Find where the given text appears and provide that cell's center as (X, Y) coordinate. 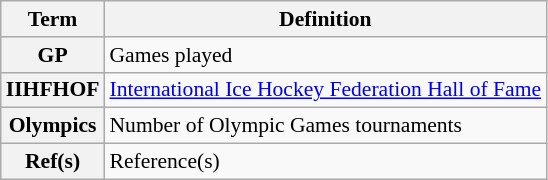
GP (53, 55)
IIHFHOF (53, 90)
Ref(s) (53, 162)
Olympics (53, 126)
Games played (325, 55)
International Ice Hockey Federation Hall of Fame (325, 90)
Number of Olympic Games tournaments (325, 126)
Definition (325, 19)
Reference(s) (325, 162)
Term (53, 19)
